Locate the cell with the specified text and output its [x, y] center coordinate. 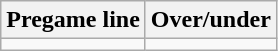
Over/under [210, 20]
Pregame line [74, 20]
